Locate the cell with the specified text and output its (X, Y) center coordinate. 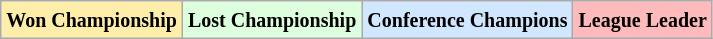
Conference Champions (468, 20)
Won Championship (92, 20)
Lost Championship (272, 20)
League Leader (642, 20)
